Return [x, y] of the center of cell containing provided text 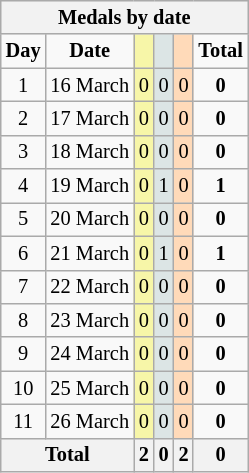
10 [24, 388]
7 [24, 287]
19 March [90, 186]
Medals by date [124, 17]
16 March [90, 85]
Date [90, 51]
17 March [90, 118]
Day [24, 51]
4 [24, 186]
3 [24, 152]
8 [24, 320]
9 [24, 354]
11 [24, 421]
5 [24, 219]
22 March [90, 287]
21 March [90, 253]
24 March [90, 354]
6 [24, 253]
25 March [90, 388]
18 March [90, 152]
26 March [90, 421]
20 March [90, 219]
23 March [90, 320]
